For the text-containing cell, return its midpoint in [X, Y] coordinate format. 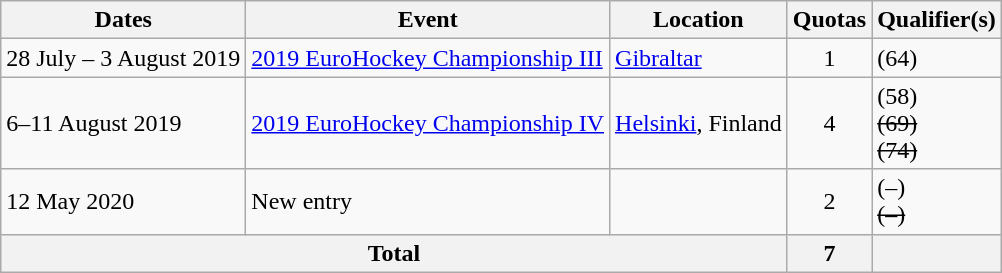
(58) (69) (74) [937, 123]
6–11 August 2019 [124, 123]
Total [394, 253]
28 July – 3 August 2019 [124, 58]
Event [428, 20]
New entry [428, 202]
Dates [124, 20]
7 [829, 253]
4 [829, 123]
Quotas [829, 20]
Qualifier(s) [937, 20]
2019 EuroHockey Championship IV [428, 123]
Gibraltar [699, 58]
Location [699, 20]
12 May 2020 [124, 202]
1 [829, 58]
2 [829, 202]
(64) [937, 58]
(–) (–) [937, 202]
Helsinki, Finland [699, 123]
2019 EuroHockey Championship III [428, 58]
